Identify which cell holds the provided text, then report its [x, y] central coordinate. 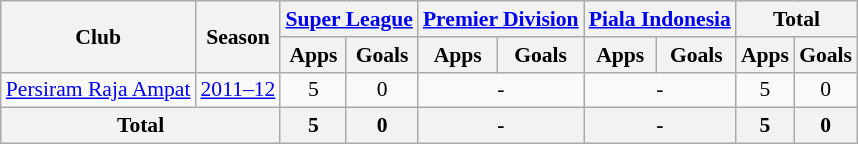
2011–12 [238, 90]
Piala Indonesia [660, 19]
Season [238, 36]
Premier Division [501, 19]
Club [98, 36]
Super League [348, 19]
Persiram Raja Ampat [98, 90]
